Search for the cell housing the specified text and yield its [X, Y] center coordinate. 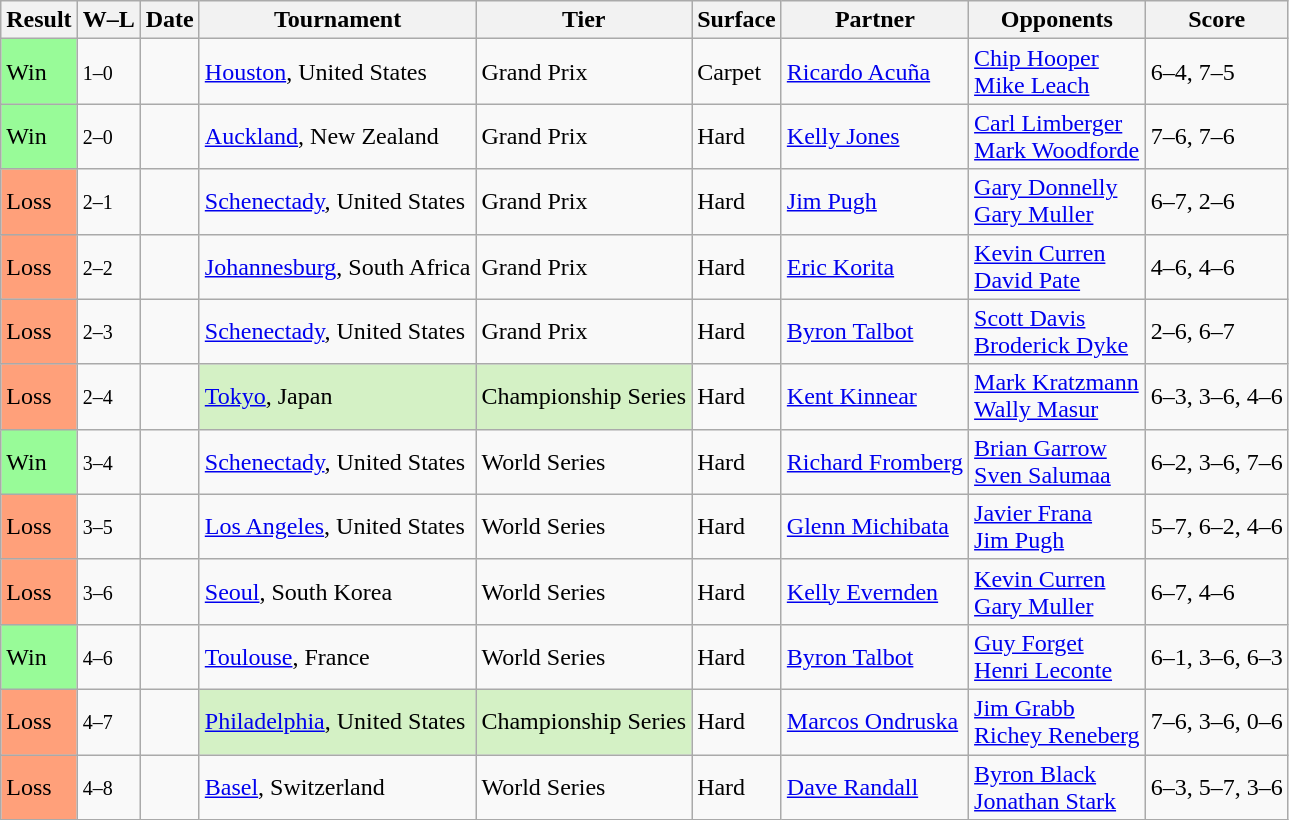
Seoul, South Korea [338, 592]
Kelly Evernden [874, 592]
Dave Randall [874, 786]
Glenn Michibata [874, 526]
6–2, 3–6, 7–6 [1216, 462]
Carl Limberger Mark Woodforde [1058, 136]
4–6 [108, 656]
Toulouse, France [338, 656]
Jim Pugh [874, 202]
2–0 [108, 136]
4–7 [108, 722]
2–6, 6–7 [1216, 332]
Tokyo, Japan [338, 396]
1–0 [108, 72]
Javier Frana Jim Pugh [1058, 526]
W–L [108, 20]
Los Angeles, United States [338, 526]
Kevin Curren David Pate [1058, 266]
Byron Black Jonathan Stark [1058, 786]
7–6, 7–6 [1216, 136]
Date [170, 20]
Tournament [338, 20]
Jim Grabb Richey Reneberg [1058, 722]
Auckland, New Zealand [338, 136]
Philadelphia, United States [338, 722]
2–2 [108, 266]
Gary Donnelly Gary Muller [1058, 202]
Marcos Ondruska [874, 722]
5–7, 6–2, 4–6 [1216, 526]
7–6, 3–6, 0–6 [1216, 722]
3–4 [108, 462]
Kent Kinnear [874, 396]
Kelly Jones [874, 136]
Result [39, 20]
6–4, 7–5 [1216, 72]
Basel, Switzerland [338, 786]
2–1 [108, 202]
6–1, 3–6, 6–3 [1216, 656]
3–6 [108, 592]
4–8 [108, 786]
6–3, 3–6, 4–6 [1216, 396]
Mark Kratzmann Wally Masur [1058, 396]
Johannesburg, South Africa [338, 266]
Partner [874, 20]
Richard Fromberg [874, 462]
6–3, 5–7, 3–6 [1216, 786]
Carpet [737, 72]
Surface [737, 20]
6–7, 2–6 [1216, 202]
Eric Korita [874, 266]
Ricardo Acuña [874, 72]
Opponents [1058, 20]
Chip Hooper Mike Leach [1058, 72]
Brian Garrow Sven Salumaa [1058, 462]
Guy Forget Henri Leconte [1058, 656]
Score [1216, 20]
3–5 [108, 526]
Scott Davis Broderick Dyke [1058, 332]
4–6, 4–6 [1216, 266]
6–7, 4–6 [1216, 592]
Tier [584, 20]
Kevin Curren Gary Muller [1058, 592]
2–3 [108, 332]
Houston, United States [338, 72]
2–4 [108, 396]
